Extract the [X, Y] coordinate from the center of the cell holding the provided text.  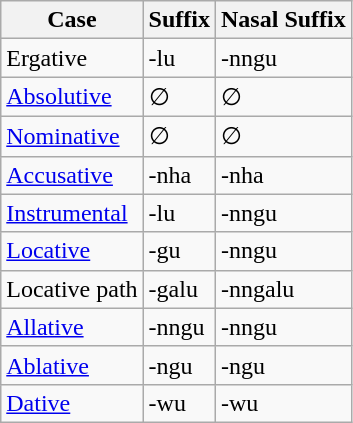
Nominative [72, 136]
Locative path [72, 289]
Locative [72, 251]
Allative [72, 327]
Suffix [179, 20]
Ergative [72, 58]
Accusative [72, 175]
-nngalu [284, 289]
Dative [72, 403]
-gu [179, 251]
Absolutive [72, 97]
Ablative [72, 365]
-galu [179, 289]
Instrumental [72, 213]
Case [72, 20]
Nasal Suffix [284, 20]
